Return [X, Y] of the center of cell containing provided text 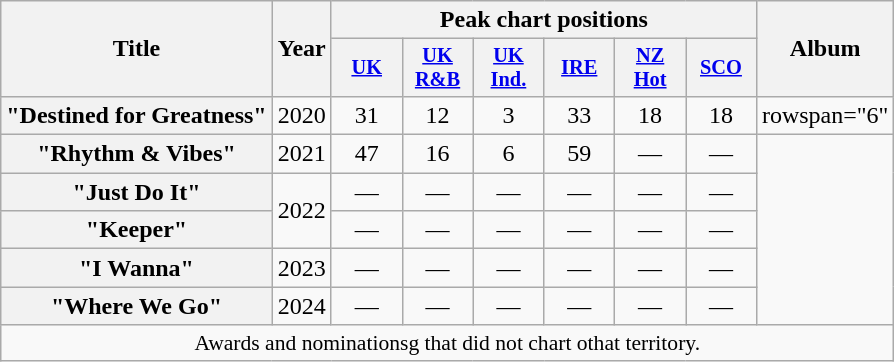
2024 [302, 306]
6 [508, 154]
2021 [302, 154]
"Just Do It" [136, 192]
IRE [580, 68]
SCO [722, 68]
47 [366, 154]
Title [136, 49]
"Destined for Greatness" [136, 115]
Awards and nominationsg that did not chart othat territory. [448, 343]
UK [366, 68]
12 [438, 115]
3 [508, 115]
UKR&B [438, 68]
33 [580, 115]
2020 [302, 115]
59 [580, 154]
2022 [302, 211]
NZ Hot [650, 68]
Year [302, 49]
16 [438, 154]
"Where We Go" [136, 306]
Album [825, 49]
"I Wanna" [136, 268]
"Keeper" [136, 230]
2023 [302, 268]
rowspan="6" [825, 115]
"Rhythm & Vibes" [136, 154]
UKInd. [508, 68]
31 [366, 115]
Peak chart positions [544, 20]
